Return the (X, Y) coordinate for the center point of the cell that contains the specified text.  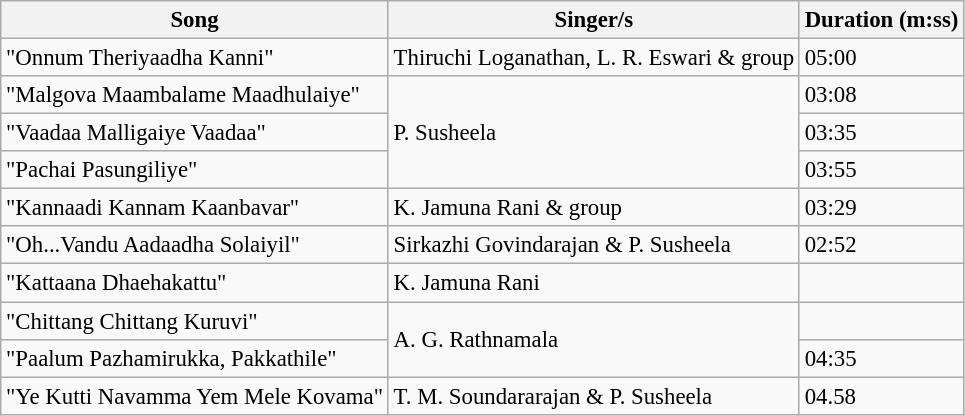
K. Jamuna Rani & group (594, 208)
"Malgova Maambalame Maadhulaiye" (195, 95)
A. G. Rathnamala (594, 340)
"Onnum Theriyaadha Kanni" (195, 58)
Thiruchi Loganathan, L. R. Eswari & group (594, 58)
"Kannaadi Kannam Kaanbavar" (195, 208)
"Kattaana Dhaehakattu" (195, 283)
02:52 (881, 245)
03:55 (881, 170)
"Chittang Chittang Kuruvi" (195, 321)
K. Jamuna Rani (594, 283)
03:29 (881, 208)
"Oh...Vandu Aadaadha Solaiyil" (195, 245)
"Paalum Pazhamirukka, Pakkathile" (195, 358)
Singer/s (594, 20)
"Vaadaa Malligaiye Vaadaa" (195, 133)
03:08 (881, 95)
05:00 (881, 58)
P. Susheela (594, 132)
04:35 (881, 358)
"Ye Kutti Navamma Yem Mele Kovama" (195, 396)
"Pachai Pasungiliye" (195, 170)
Sirkazhi Govindarajan & P. Susheela (594, 245)
04.58 (881, 396)
Duration (m:ss) (881, 20)
03:35 (881, 133)
T. M. Soundararajan & P. Susheela (594, 396)
Song (195, 20)
